Return [X, Y] of the center of cell containing provided text 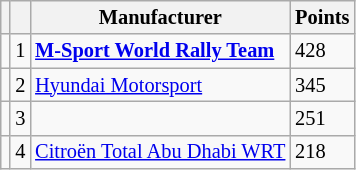
218 [322, 152]
Hyundai Motorsport [160, 85]
Manufacturer [160, 17]
1 [20, 51]
4 [20, 152]
M-Sport World Rally Team [160, 51]
251 [322, 118]
Citroën Total Abu Dhabi WRT [160, 152]
428 [322, 51]
Points [322, 17]
2 [20, 85]
345 [322, 85]
3 [20, 118]
